Provide the (x, y) coordinate of the cell's center where the given text is located.  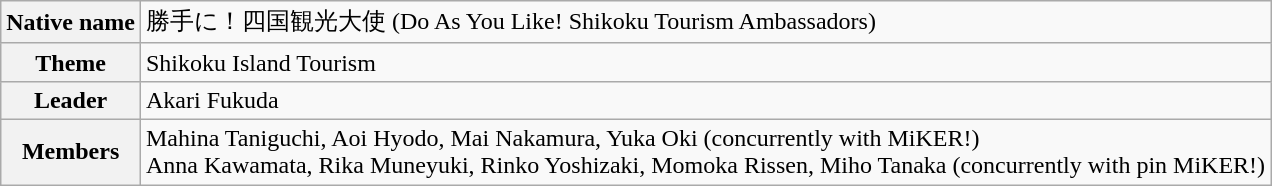
Native name (71, 22)
勝手に！四国観光大使 (Do As You Like! Shikoku Tourism Ambassadors) (705, 22)
Leader (71, 100)
Members (71, 152)
Theme (71, 62)
Shikoku Island Tourism (705, 62)
Akari Fukuda (705, 100)
